From the cell containing the given text, extract its center point as (x, y) coordinate. 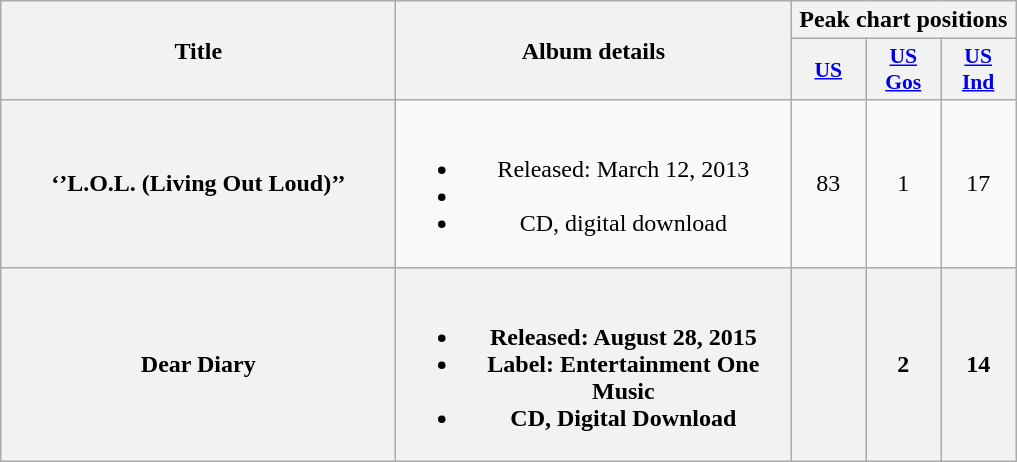
1 (904, 184)
Peak chart positions (904, 20)
Released: March 12, 2013CD, digital download (594, 184)
USGos (904, 70)
17 (978, 184)
‘’L.O.L. (Living Out Loud)’’ (198, 184)
2 (904, 364)
Album details (594, 50)
Dear Diary (198, 364)
USInd (978, 70)
83 (828, 184)
Released: August 28, 2015Label: Entertainment One MusicCD, Digital Download (594, 364)
14 (978, 364)
US (828, 70)
Title (198, 50)
